Locate the cell with the specified text and output its (x, y) center coordinate. 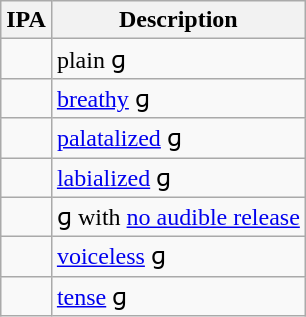
Description (178, 20)
palatalized ɡ (178, 138)
breathy ɡ (178, 98)
plain ɡ (178, 59)
labialized ɡ (178, 178)
IPA (26, 20)
tense ɡ (178, 296)
voiceless ɡ (178, 257)
ɡ with no audible release (178, 217)
